Detect which cell encompasses the target text, then output its (X, Y) center coordinate. 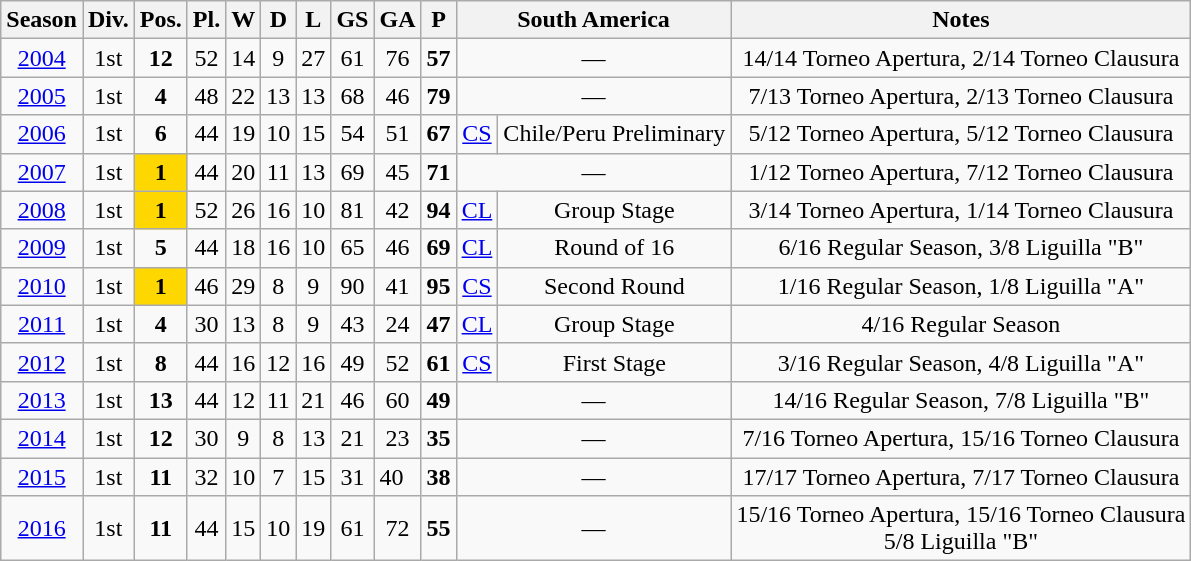
6 (160, 134)
2004 (42, 58)
29 (244, 286)
40 (398, 477)
1/12 Torneo Apertura, 7/12 Torneo Clausura (961, 172)
20 (244, 172)
GA (398, 20)
2007 (42, 172)
27 (314, 58)
2013 (42, 400)
15/16 Torneo Apertura, 15/16 Torneo Clausura5/8 Liguilla "B" (961, 528)
Div. (108, 20)
W (244, 20)
2005 (42, 96)
2015 (42, 477)
7/13 Torneo Apertura, 2/13 Torneo Clausura (961, 96)
95 (438, 286)
65 (352, 248)
47 (438, 324)
Round of 16 (614, 248)
22 (244, 96)
GS (352, 20)
Notes (961, 20)
1/16 Regular Season, 1/8 Liguilla "A" (961, 286)
51 (398, 134)
68 (352, 96)
76 (398, 58)
42 (398, 210)
Season (42, 20)
57 (438, 58)
3/14 Torneo Apertura, 1/14 Torneo Clausura (961, 210)
60 (398, 400)
81 (352, 210)
2010 (42, 286)
2008 (42, 210)
Chile/Peru Preliminary (614, 134)
2014 (42, 438)
32 (206, 477)
Pos. (160, 20)
Pl. (206, 20)
South America (594, 20)
41 (398, 286)
D (278, 20)
14 (244, 58)
2012 (42, 362)
79 (438, 96)
23 (398, 438)
Second Round (614, 286)
45 (398, 172)
17/17 Torneo Apertura, 7/17 Torneo Clausura (961, 477)
14/16 Regular Season, 7/8 Liguilla "B" (961, 400)
2006 (42, 134)
54 (352, 134)
24 (398, 324)
2009 (42, 248)
48 (206, 96)
94 (438, 210)
First Stage (614, 362)
L (314, 20)
72 (398, 528)
18 (244, 248)
55 (438, 528)
31 (352, 477)
2011 (42, 324)
14/14 Torneo Apertura, 2/14 Torneo Clausura (961, 58)
4/16 Regular Season (961, 324)
67 (438, 134)
5/12 Torneo Apertura, 5/12 Torneo Clausura (961, 134)
5 (160, 248)
2016 (42, 528)
35 (438, 438)
90 (352, 286)
43 (352, 324)
6/16 Regular Season, 3/8 Liguilla "B" (961, 248)
26 (244, 210)
P (438, 20)
38 (438, 477)
71 (438, 172)
7/16 Torneo Apertura, 15/16 Torneo Clausura (961, 438)
3/16 Regular Season, 4/8 Liguilla "A" (961, 362)
7 (278, 477)
